Extract the (x, y) coordinate from the center of the cell holding the provided text.  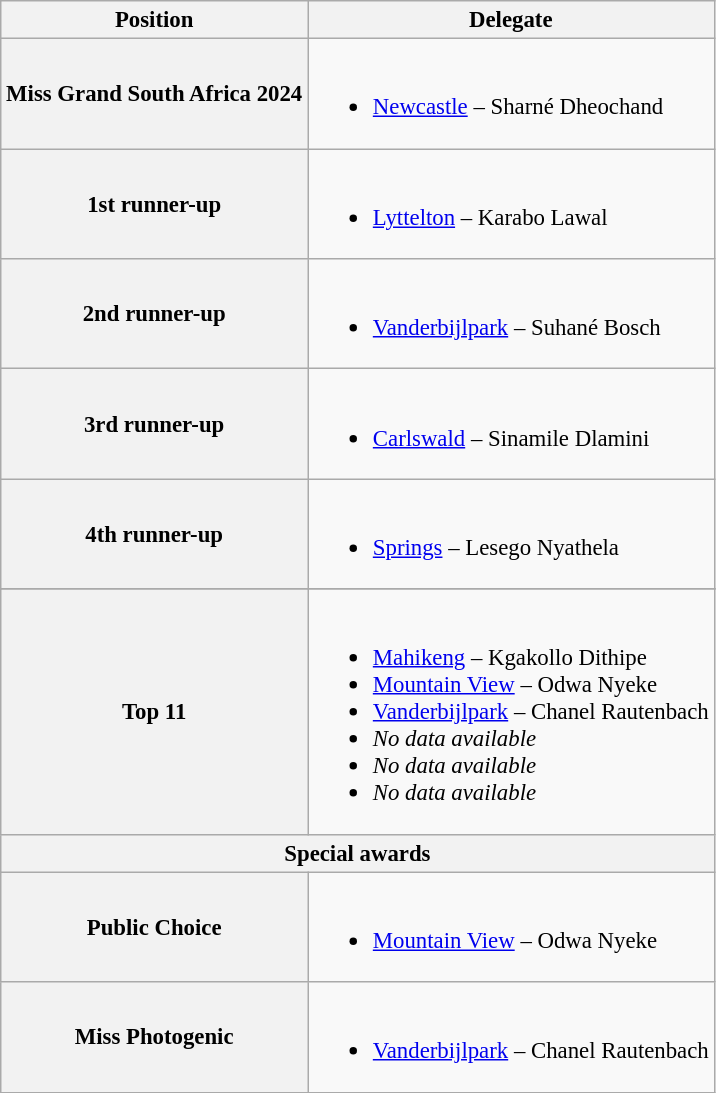
4th runner-up (154, 534)
Miss Photogenic (154, 1037)
Mountain View – Odwa Nyeke (512, 927)
1st runner-up (154, 204)
Vanderbijlpark – Suhané Bosch (512, 314)
Mahikeng – Kgakollo DithipeMountain View – Odwa NyekeVanderbijlpark – Chanel RautenbachNo data availableNo data availableNo data available (512, 712)
Position (154, 20)
Top 11 (154, 712)
Springs – Lesego Nyathela (512, 534)
Miss Grand South Africa 2024 (154, 94)
2nd runner-up (154, 314)
Newcastle – Sharné Dheochand (512, 94)
3rd runner-up (154, 424)
Carlswald – Sinamile Dlamini (512, 424)
Special awards (358, 853)
Vanderbijlpark – Chanel Rautenbach (512, 1037)
Public Choice (154, 927)
Lyttelton – Karabo Lawal (512, 204)
Delegate (512, 20)
